Return (X, Y) of the center of cell containing provided text 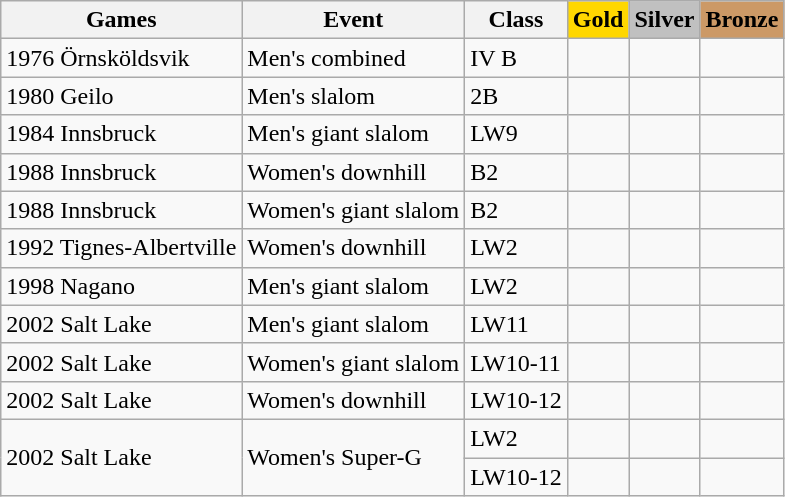
Men's slalom (354, 96)
LW9 (516, 134)
Games (122, 20)
1984 Innsbruck (122, 134)
2B (516, 96)
Women's Super-G (354, 457)
1992 Tignes-Albertville (122, 248)
LW11 (516, 324)
Bronze (742, 20)
1998 Nagano (122, 286)
Silver (664, 20)
1980 Geilo (122, 96)
Event (354, 20)
1976 Örnsköldsvik (122, 58)
Class (516, 20)
LW10-11 (516, 362)
Men's combined (354, 58)
Gold (598, 20)
IV B (516, 58)
